From the cell containing the given text, extract its center point as [x, y] coordinate. 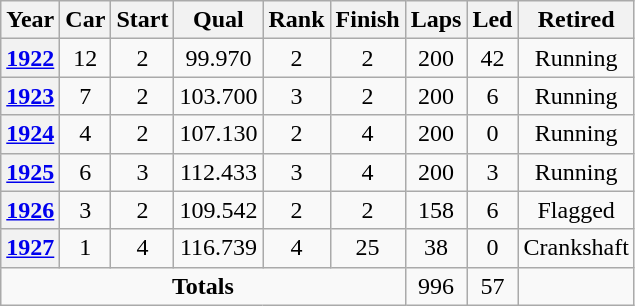
Start [142, 20]
116.739 [218, 248]
Year [30, 20]
109.542 [218, 210]
25 [368, 248]
107.130 [218, 134]
42 [492, 58]
7 [86, 96]
Totals [203, 286]
99.970 [218, 58]
12 [86, 58]
1927 [30, 248]
1 [86, 248]
1926 [30, 210]
1924 [30, 134]
57 [492, 286]
Retired [576, 20]
112.433 [218, 172]
Rank [296, 20]
1925 [30, 172]
38 [436, 248]
Qual [218, 20]
996 [436, 286]
1923 [30, 96]
Flagged [576, 210]
Led [492, 20]
103.700 [218, 96]
Crankshaft [576, 248]
Laps [436, 20]
158 [436, 210]
1922 [30, 58]
Car [86, 20]
Finish [368, 20]
